For the text-containing cell, return its midpoint in (X, Y) coordinate format. 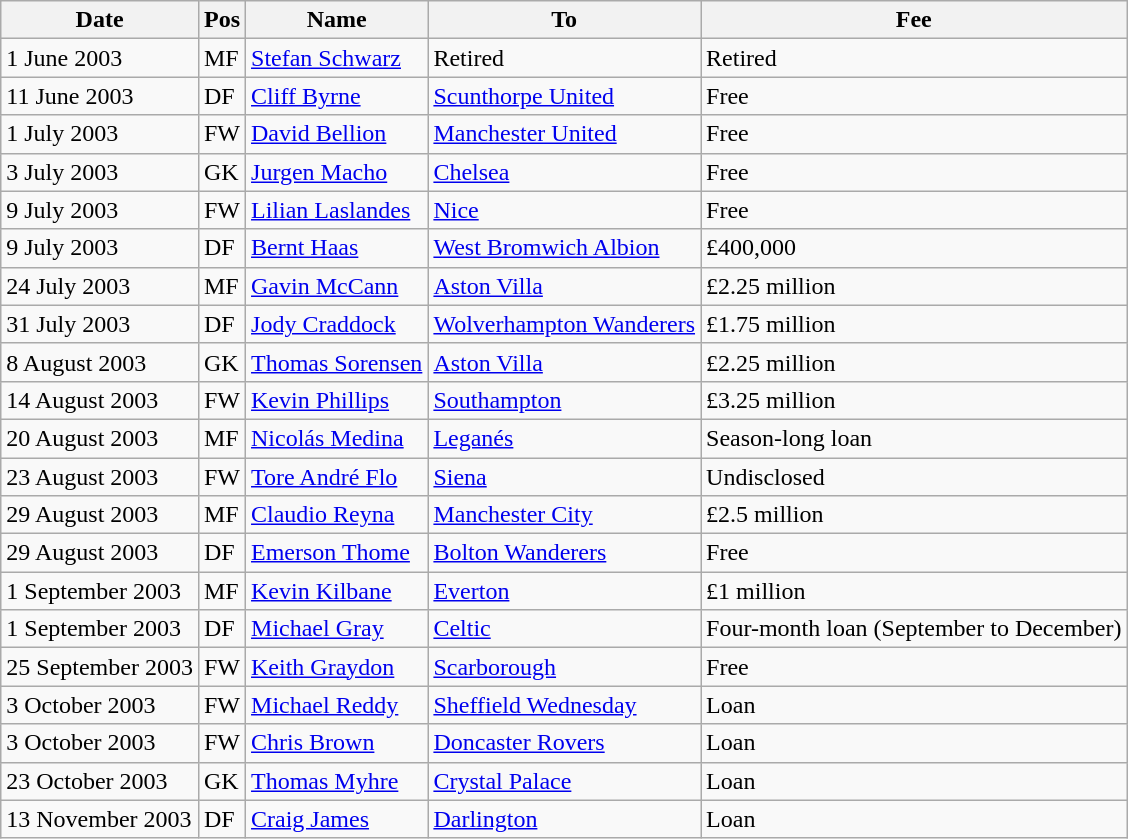
20 August 2003 (100, 438)
Michael Gray (337, 629)
Jody Craddock (337, 324)
Bolton Wanderers (564, 553)
Undisclosed (914, 477)
Emerson Thome (337, 553)
Bernt Haas (337, 248)
Kevin Kilbane (337, 591)
13 November 2003 (100, 819)
Keith Graydon (337, 667)
To (564, 20)
Leganés (564, 438)
Chris Brown (337, 743)
Kevin Phillips (337, 400)
West Bromwich Albion (564, 248)
David Bellion (337, 134)
Fee (914, 20)
Date (100, 20)
Pos (222, 20)
Manchester City (564, 515)
Scarborough (564, 667)
Crystal Palace (564, 781)
£3.25 million (914, 400)
Nicolás Medina (337, 438)
£2.5 million (914, 515)
24 July 2003 (100, 286)
£400,000 (914, 248)
Celtic (564, 629)
31 July 2003 (100, 324)
Jurgen Macho (337, 172)
Wolverhampton Wanderers (564, 324)
Michael Reddy (337, 705)
Chelsea (564, 172)
Claudio Reyna (337, 515)
Darlington (564, 819)
Cliff Byrne (337, 96)
14 August 2003 (100, 400)
25 September 2003 (100, 667)
Nice (564, 210)
Tore André Flo (337, 477)
Everton (564, 591)
Season-long loan (914, 438)
23 August 2003 (100, 477)
1 June 2003 (100, 58)
Thomas Myhre (337, 781)
Stefan Schwarz (337, 58)
3 July 2003 (100, 172)
Gavin McCann (337, 286)
Southampton (564, 400)
Doncaster Rovers (564, 743)
£1.75 million (914, 324)
23 October 2003 (100, 781)
£1 million (914, 591)
Name (337, 20)
Manchester United (564, 134)
Craig James (337, 819)
Lilian Laslandes (337, 210)
Thomas Sorensen (337, 362)
Four-month loan (September to December) (914, 629)
Siena (564, 477)
11 June 2003 (100, 96)
Scunthorpe United (564, 96)
1 July 2003 (100, 134)
8 August 2003 (100, 362)
Sheffield Wednesday (564, 705)
